Provide the [X, Y] coordinate of the cell's center where the given text is located.  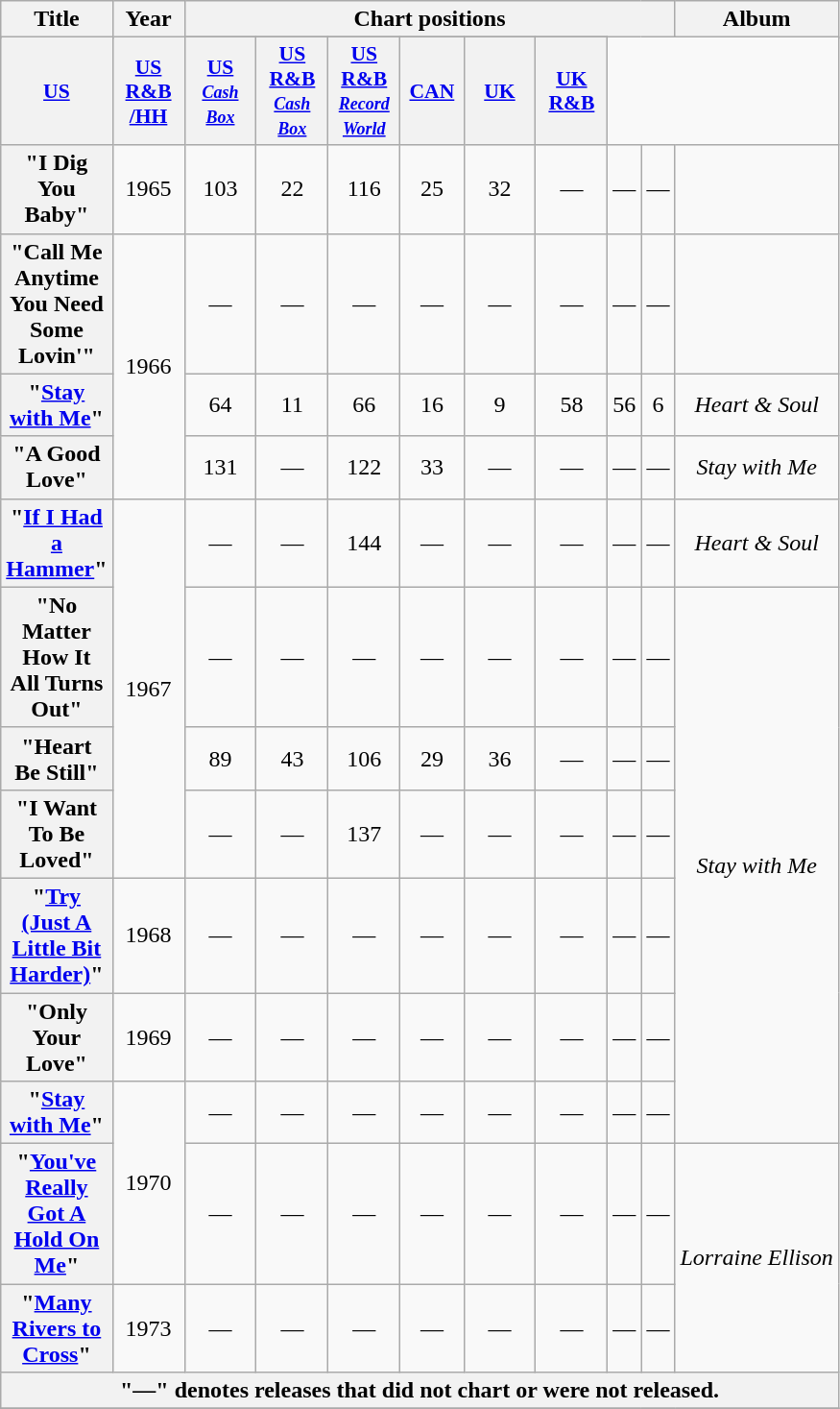
1969 [148, 1037]
9 [499, 405]
"You've Really Got A Hold On Me" [57, 1214]
122 [365, 467]
"Try (Just A Little Bit Harder)" [57, 935]
1967 [148, 688]
Year [148, 19]
1966 [148, 366]
56 [624, 405]
Lorraine Ellison [756, 1258]
"I Dig You Baby" [57, 189]
137 [365, 834]
64 [221, 405]
106 [365, 759]
UKR&B [572, 91]
Album [756, 19]
29 [432, 759]
"I Want To Be Loved" [57, 834]
"No Matter How It All Turns Out" [57, 657]
16 [432, 405]
USR&B/HH [148, 91]
"A Good Love" [57, 467]
1970 [148, 1183]
58 [572, 405]
22 [292, 189]
"—" denotes releases that did not chart or were not released. [420, 1391]
Chart positions [430, 19]
US [57, 91]
CAN [432, 91]
89 [221, 759]
1973 [148, 1328]
144 [365, 543]
131 [221, 467]
Title [57, 19]
103 [221, 189]
116 [365, 189]
"If I Had a Hammer" [57, 543]
UK [499, 91]
66 [365, 405]
USR&B RecordWorld [365, 91]
"Heart Be Still" [57, 759]
36 [499, 759]
32 [499, 189]
"Many Rivers to Cross" [57, 1328]
6 [659, 405]
25 [432, 189]
US CashBox [221, 91]
43 [292, 759]
USR&B CashBox [292, 91]
33 [432, 467]
1968 [148, 935]
"Only Your Love" [57, 1037]
"Call Me Anytime You Need Some Lovin'" [57, 304]
1965 [148, 189]
11 [292, 405]
